Return [X, Y] of the center of cell containing provided text 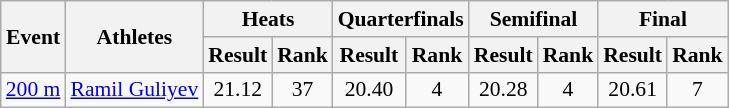
20.28 [504, 90]
Event [34, 36]
Quarterfinals [401, 19]
Final [662, 19]
Semifinal [534, 19]
Ramil Guliyev [134, 90]
Heats [268, 19]
37 [302, 90]
20.61 [632, 90]
21.12 [238, 90]
Athletes [134, 36]
20.40 [369, 90]
7 [698, 90]
200 m [34, 90]
